Return the (X, Y) coordinate for the center point of the cell that contains the specified text.  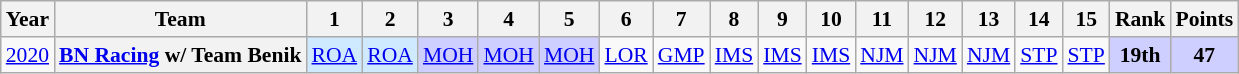
3 (448, 19)
6 (626, 19)
1 (334, 19)
14 (1038, 19)
BN Racing w/ Team Benik (180, 55)
8 (734, 19)
2 (390, 19)
11 (882, 19)
Rank (1140, 19)
Team (180, 19)
19th (1140, 55)
2020 (28, 55)
13 (988, 19)
LOR (626, 55)
47 (1204, 55)
Year (28, 19)
15 (1086, 19)
10 (832, 19)
5 (570, 19)
GMP (682, 55)
Points (1204, 19)
7 (682, 19)
12 (936, 19)
9 (782, 19)
4 (508, 19)
